Detect which cell encompasses the target text, then output its [x, y] center coordinate. 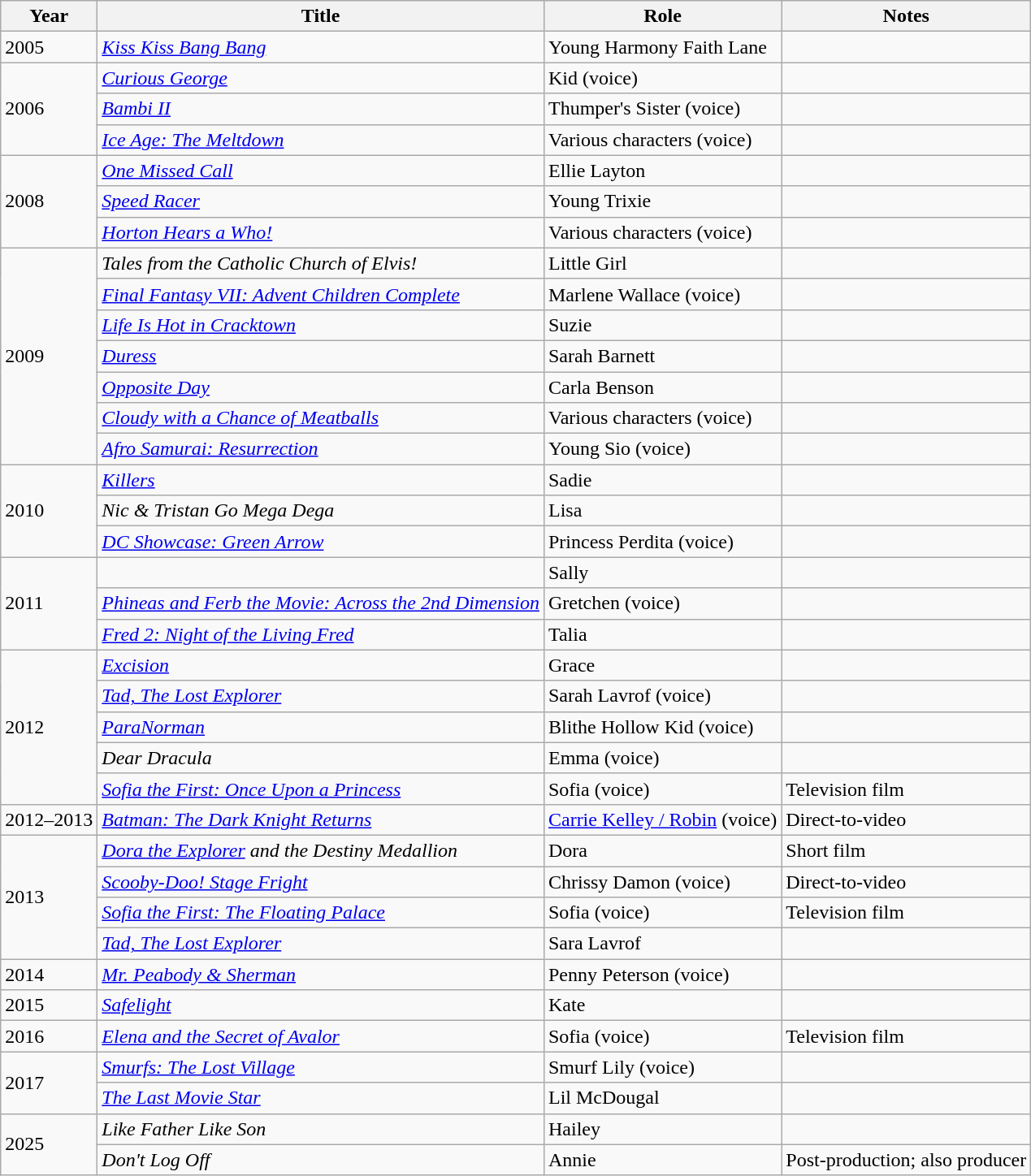
Ice Age: The Meltdown [321, 140]
Short film [907, 850]
2005 [49, 47]
2010 [49, 511]
Dora the Explorer and the Destiny Medallion [321, 850]
Dora [662, 850]
2009 [49, 356]
Scooby-Doo! Stage Fright [321, 881]
Role [662, 16]
Young Harmony Faith Lane [662, 47]
Elena and the Secret of Avalor [321, 1036]
Blithe Hollow Kid (voice) [662, 727]
Horton Hears a Who! [321, 232]
Marlene Wallace (voice) [662, 294]
Sadie [662, 480]
2006 [49, 109]
Fred 2: Night of the Living Fred [321, 634]
2008 [49, 201]
Tales from the Catholic Church of Elvis! [321, 263]
Ellie Layton [662, 171]
Hailey [662, 1129]
Emma (voice) [662, 758]
Phineas and Ferb the Movie: Across the 2nd Dimension [321, 603]
One Missed Call [321, 171]
Sarah Barnett [662, 356]
Little Girl [662, 263]
Life Is Hot in Cracktown [321, 325]
Suzie [662, 325]
Year [49, 16]
Princess Perdita (voice) [662, 542]
Don't Log Off [321, 1160]
Grace [662, 665]
Batman: The Dark Knight Returns [321, 819]
Final Fantasy VII: Advent Children Complete [321, 294]
2016 [49, 1036]
2025 [49, 1144]
Talia [662, 634]
2017 [49, 1083]
Safelight [321, 1005]
Bambi II [321, 109]
Kiss Kiss Bang Bang [321, 47]
Sally [662, 573]
Opposite Day [321, 387]
Cloudy with a Chance of Meatballs [321, 418]
2014 [49, 975]
Kid (voice) [662, 78]
Lil McDougal [662, 1098]
Killers [321, 480]
Thumper's Sister (voice) [662, 109]
2011 [49, 603]
DC Showcase: Green Arrow [321, 542]
Title [321, 16]
2015 [49, 1005]
Smurf Lily (voice) [662, 1067]
Carla Benson [662, 387]
Carrie Kelley / Robin (voice) [662, 819]
Duress [321, 356]
Gretchen (voice) [662, 603]
Dear Dracula [321, 758]
Curious George [321, 78]
2013 [49, 897]
2012–2013 [49, 819]
Nic & Tristan Go Mega Dega [321, 511]
Afro Samurai: Resurrection [321, 449]
Sofia the First: The Floating Palace [321, 913]
Sofia the First: Once Upon a Princess [321, 789]
Post-production; also producer [907, 1160]
Sara Lavrof [662, 944]
Mr. Peabody & Sherman [321, 975]
Excision [321, 665]
Lisa [662, 511]
Young Trixie [662, 201]
Annie [662, 1160]
Smurfs: The Lost Village [321, 1067]
Sarah Lavrof (voice) [662, 696]
Kate [662, 1005]
2012 [49, 727]
Chrissy Damon (voice) [662, 881]
Penny Peterson (voice) [662, 975]
Notes [907, 16]
ParaNorman [321, 727]
Young Sio (voice) [662, 449]
Like Father Like Son [321, 1129]
The Last Movie Star [321, 1098]
Speed Racer [321, 201]
